Determine the (x, y) coordinate at the center of the cell enclosing the given text.  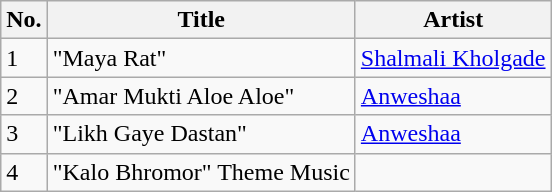
"Maya Rat" (201, 58)
1 (24, 58)
"Kalo Bhromor" Theme Music (201, 172)
4 (24, 172)
"Amar Mukti Aloe Aloe" (201, 96)
"Likh Gaye Dastan" (201, 134)
Title (201, 20)
Shalmali Kholgade (453, 58)
Artist (453, 20)
No. (24, 20)
3 (24, 134)
2 (24, 96)
